Output the (x, y) coordinate of the center of the cell containing the given text.  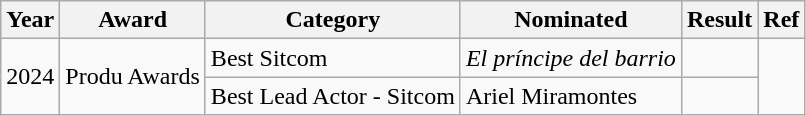
Year (30, 20)
Produ Awards (133, 77)
Ref (782, 20)
Result (719, 20)
Category (332, 20)
Best Sitcom (332, 58)
Nominated (570, 20)
El príncipe del barrio (570, 58)
Award (133, 20)
Best Lead Actor - Sitcom (332, 96)
2024 (30, 77)
Ariel Miramontes (570, 96)
